Find where the given text appears and provide that cell's center as (X, Y) coordinate. 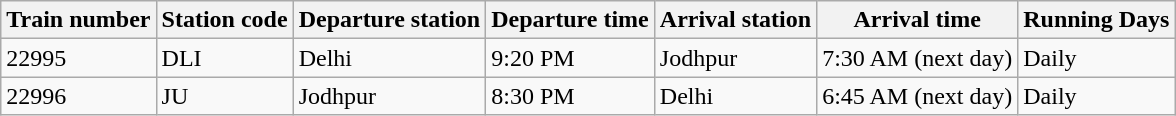
Departure time (570, 20)
DLI (224, 58)
Train number (78, 20)
Departure station (390, 20)
6:45 AM (next day) (918, 96)
7:30 AM (next day) (918, 58)
Arrival time (918, 20)
22996 (78, 96)
9:20 PM (570, 58)
Running Days (1096, 20)
JU (224, 96)
Station code (224, 20)
8:30 PM (570, 96)
22995 (78, 58)
Arrival station (735, 20)
